Determine the (X, Y) coordinate at the center of the cell enclosing the given text.  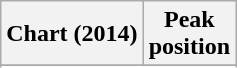
Chart (2014) (72, 34)
Peak position (189, 34)
